Extract the (x, y) coordinate from the center of the cell holding the provided text.  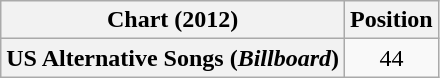
Chart (2012) (173, 20)
44 (392, 58)
US Alternative Songs (Billboard) (173, 58)
Position (392, 20)
